Scan for the cell matching the given text and deliver its [x, y] coordinate at center. 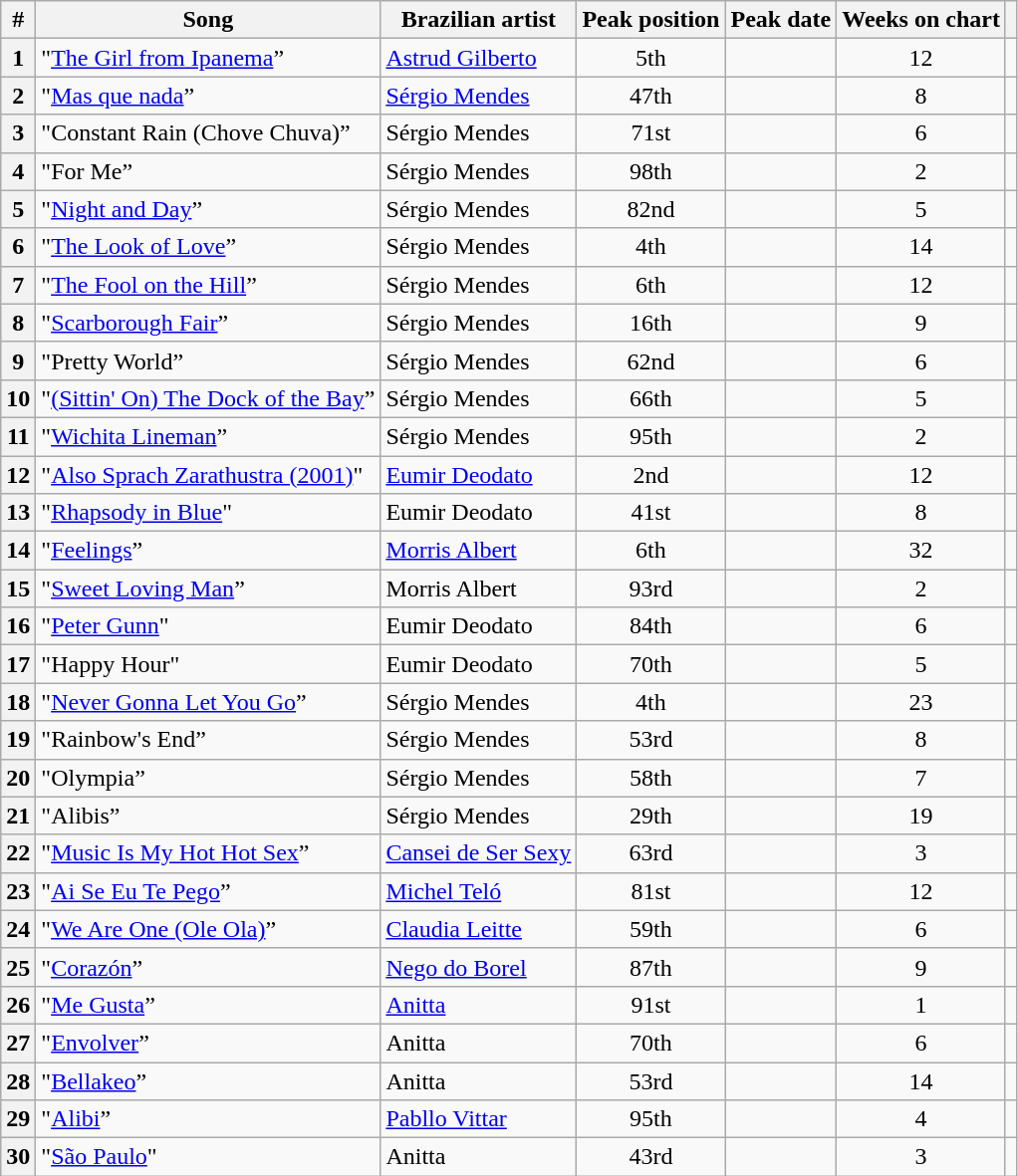
41st [651, 513]
Weeks on chart [921, 20]
21 [18, 816]
32 [921, 551]
"Alibi” [208, 1119]
Brazilian artist [478, 20]
"Also Sprach Zarathustra (2001)" [208, 475]
"Alibis” [208, 816]
62nd [651, 360]
"We Are One (Ole Ola)” [208, 929]
98th [651, 171]
"(Sittin' On) The Dock of the Bay” [208, 398]
"Rhapsody in Blue" [208, 513]
93rd [651, 588]
"Ai Se Eu Te Pego” [208, 891]
"Scarborough Fair” [208, 323]
5th [651, 58]
"Happy Hour" [208, 664]
29 [18, 1119]
"Bellakeo” [208, 1080]
47th [651, 96]
26 [18, 1005]
24 [18, 929]
Song [208, 20]
87th [651, 967]
"Envolver” [208, 1043]
"Never Gonna Let You Go” [208, 702]
"Night and Day” [208, 209]
82nd [651, 209]
18 [18, 702]
# [18, 20]
28 [18, 1080]
66th [651, 398]
63rd [651, 853]
"The Fool on the Hill” [208, 285]
Peak date [781, 20]
"Sweet Loving Man” [208, 588]
Michel Teló [478, 891]
Peak position [651, 20]
22 [18, 853]
27 [18, 1043]
"Peter Gunn" [208, 626]
"Olympia” [208, 778]
84th [651, 626]
"For Me” [208, 171]
Astrud Gilberto [478, 58]
30 [18, 1157]
91st [651, 1005]
"Music Is My Hot Hot Sex” [208, 853]
"Mas que nada” [208, 96]
"Wichita Lineman” [208, 436]
"Rainbow's End” [208, 740]
Nego do Borel [478, 967]
29th [651, 816]
10 [18, 398]
81st [651, 891]
Cansei de Ser Sexy [478, 853]
71st [651, 133]
"Feelings” [208, 551]
Claudia Leitte [478, 929]
16th [651, 323]
58th [651, 778]
"São Paulo" [208, 1157]
15 [18, 588]
2nd [651, 475]
"The Look of Love” [208, 247]
"Me Gusta” [208, 1005]
11 [18, 436]
"Corazón” [208, 967]
"The Girl from Ipanema” [208, 58]
25 [18, 967]
"Pretty World” [208, 360]
59th [651, 929]
43rd [651, 1157]
20 [18, 778]
"Constant Rain (Chove Chuva)” [208, 133]
Pabllo Vittar [478, 1119]
17 [18, 664]
13 [18, 513]
16 [18, 626]
